Provide the (X, Y) coordinate of the cell's center where the given text is located.  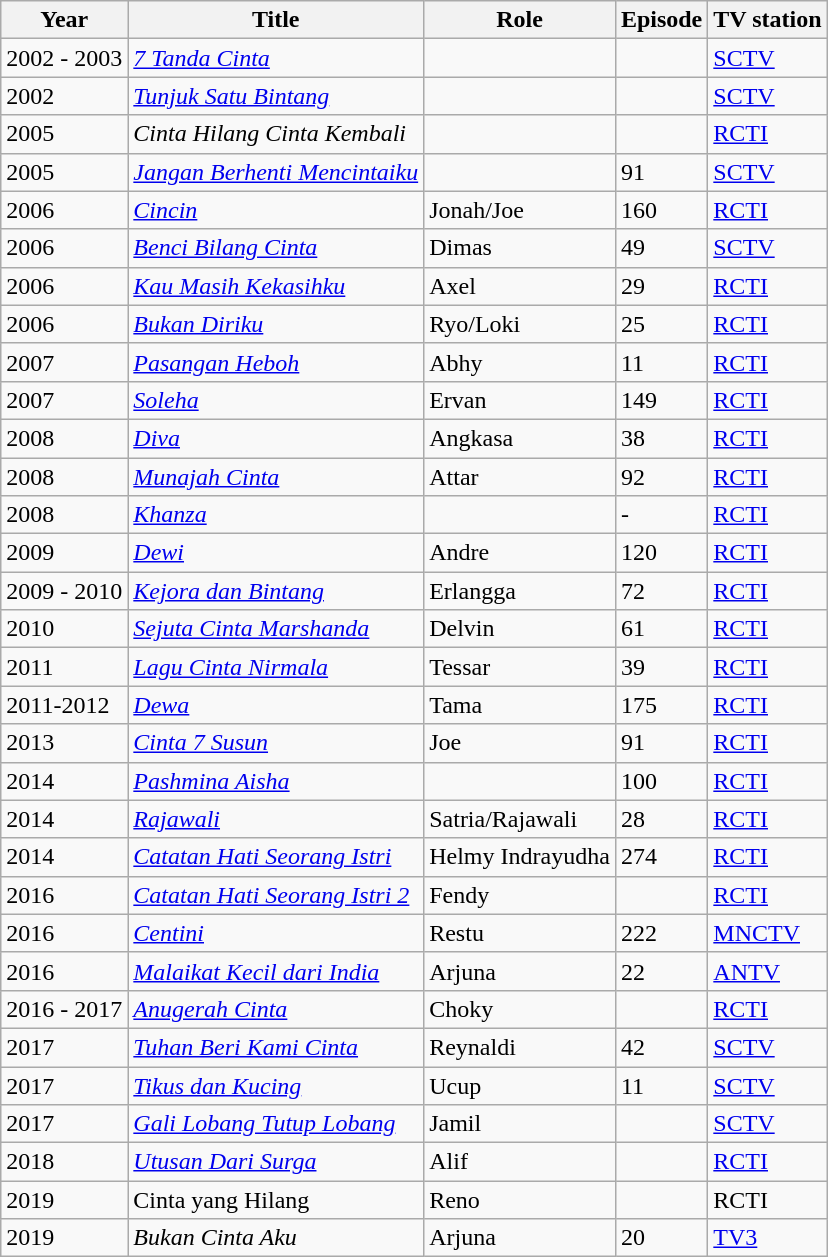
2011-2012 (64, 705)
Pasangan Heboh (276, 362)
Axel (520, 286)
Delvin (520, 629)
2013 (64, 743)
Ervan (520, 400)
Bukan Cinta Aku (276, 1238)
Reno (520, 1200)
Reynaldi (520, 1047)
2009 (64, 553)
49 (661, 248)
274 (661, 857)
Helmy Indrayudha (520, 857)
Bukan Diriku (276, 324)
Restu (520, 933)
ANTV (768, 971)
120 (661, 553)
Sejuta Cinta Marshanda (276, 629)
Angkasa (520, 438)
Gali Lobang Tutup Lobang (276, 1124)
Jamil (520, 1124)
39 (661, 667)
Attar (520, 477)
2009 - 2010 (64, 591)
Tikus dan Kucing (276, 1085)
Soleha (276, 400)
Tessar (520, 667)
72 (661, 591)
MNCTV (768, 933)
Alif (520, 1162)
Fendy (520, 895)
Centini (276, 933)
Cinta yang Hilang (276, 1200)
Utusan Dari Surga (276, 1162)
Cinta 7 Susun (276, 743)
Pashmina Aisha (276, 781)
25 (661, 324)
Catatan Hati Seorang Istri 2 (276, 895)
Ucup (520, 1085)
Khanza (276, 515)
7 Tanda Cinta (276, 58)
160 (661, 210)
Tuhan Beri Kami Cinta (276, 1047)
Cinta Hilang Cinta Kembali (276, 134)
222 (661, 933)
Kejora dan Bintang (276, 591)
Benci Bilang Cinta (276, 248)
TV3 (768, 1238)
Catatan Hati Seorang Istri (276, 857)
Ryo/Loki (520, 324)
Lagu Cinta Nirmala (276, 667)
Title (276, 20)
2011 (64, 667)
Munajah Cinta (276, 477)
Tunjuk Satu Bintang (276, 96)
Episode (661, 20)
Choky (520, 1009)
Diva (276, 438)
22 (661, 971)
2002 - 2003 (64, 58)
2002 (64, 96)
Andre (520, 553)
Tama (520, 705)
Dimas (520, 248)
Erlangga (520, 591)
149 (661, 400)
2010 (64, 629)
Jonah/Joe (520, 210)
Malaikat Kecil dari India (276, 971)
175 (661, 705)
29 (661, 286)
Satria/Rajawali (520, 819)
Kau Masih Kekasihku (276, 286)
Cincin (276, 210)
TV station (768, 20)
Dewi (276, 553)
Dewa (276, 705)
2016 - 2017 (64, 1009)
Anugerah Cinta (276, 1009)
Jangan Berhenti Mencintaiku (276, 172)
Abhy (520, 362)
92 (661, 477)
42 (661, 1047)
2018 (64, 1162)
Year (64, 20)
61 (661, 629)
28 (661, 819)
Rajawali (276, 819)
38 (661, 438)
- (661, 515)
100 (661, 781)
20 (661, 1238)
Joe (520, 743)
Role (520, 20)
